From the cell containing the given text, extract its center point as (X, Y) coordinate. 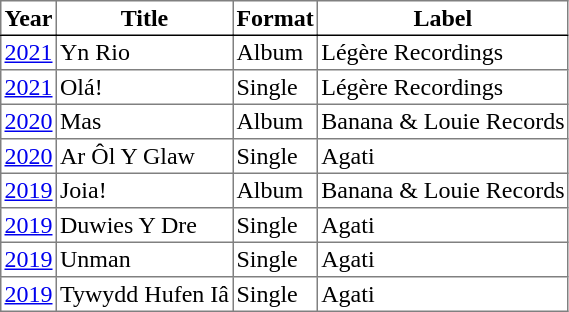
Year (29, 18)
Title (144, 18)
Duwies Y Dre (144, 225)
Format (276, 18)
Yn Rio (144, 52)
Label (442, 18)
Joia! (144, 190)
Ar Ôl Y Glaw (144, 156)
Mas (144, 121)
Olá! (144, 87)
Unman (144, 259)
Tywydd Hufen Iâ (144, 294)
